Locate the cell with the specified text and output its [x, y] center coordinate. 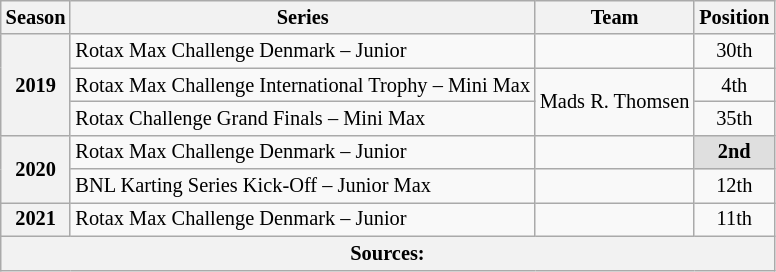
35th [734, 118]
BNL Karting Series Kick-Off – Junior Max [302, 186]
2020 [36, 168]
Team [614, 17]
12th [734, 186]
Rotax Challenge Grand Finals – Mini Max [302, 118]
Series [302, 17]
Mads R. Thomsen [614, 102]
Rotax Max Challenge International Trophy – Mini Max [302, 85]
2021 [36, 219]
Sources: [388, 253]
2nd [734, 152]
30th [734, 51]
Season [36, 17]
4th [734, 85]
Position [734, 17]
2019 [36, 84]
11th [734, 219]
